Scan for the cell matching the given text and deliver its (x, y) coordinate at center. 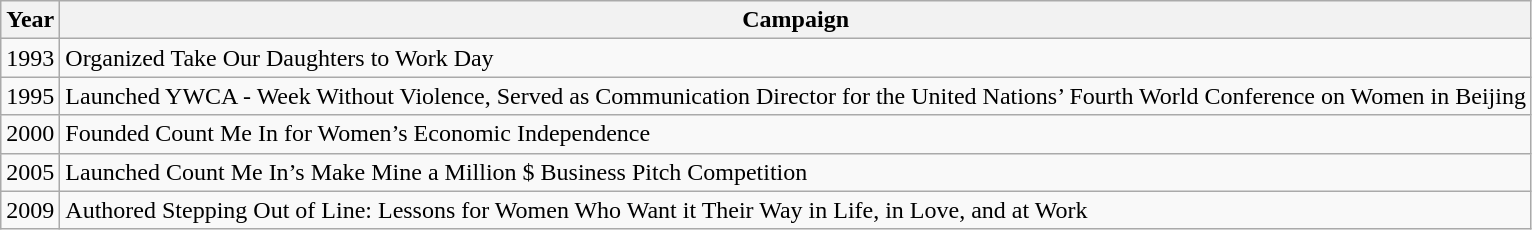
2009 (30, 210)
Launched Count Me In’s Make Mine a Million $ Business Pitch Competition (796, 172)
Authored Stepping Out of Line: Lessons for Women Who Want it Their Way in Life, in Love, and at Work (796, 210)
Campaign (796, 20)
Year (30, 20)
Launched YWCA - Week Without Violence, Served as Communication Director for the United Nations’ Fourth World Conference on Women in Beijing (796, 96)
1993 (30, 58)
Organized Take Our Daughters to Work Day (796, 58)
Founded Count Me In for Women’s Economic Independence (796, 134)
2005 (30, 172)
1995 (30, 96)
2000 (30, 134)
